Scan for the cell matching the given text and deliver its (X, Y) coordinate at center. 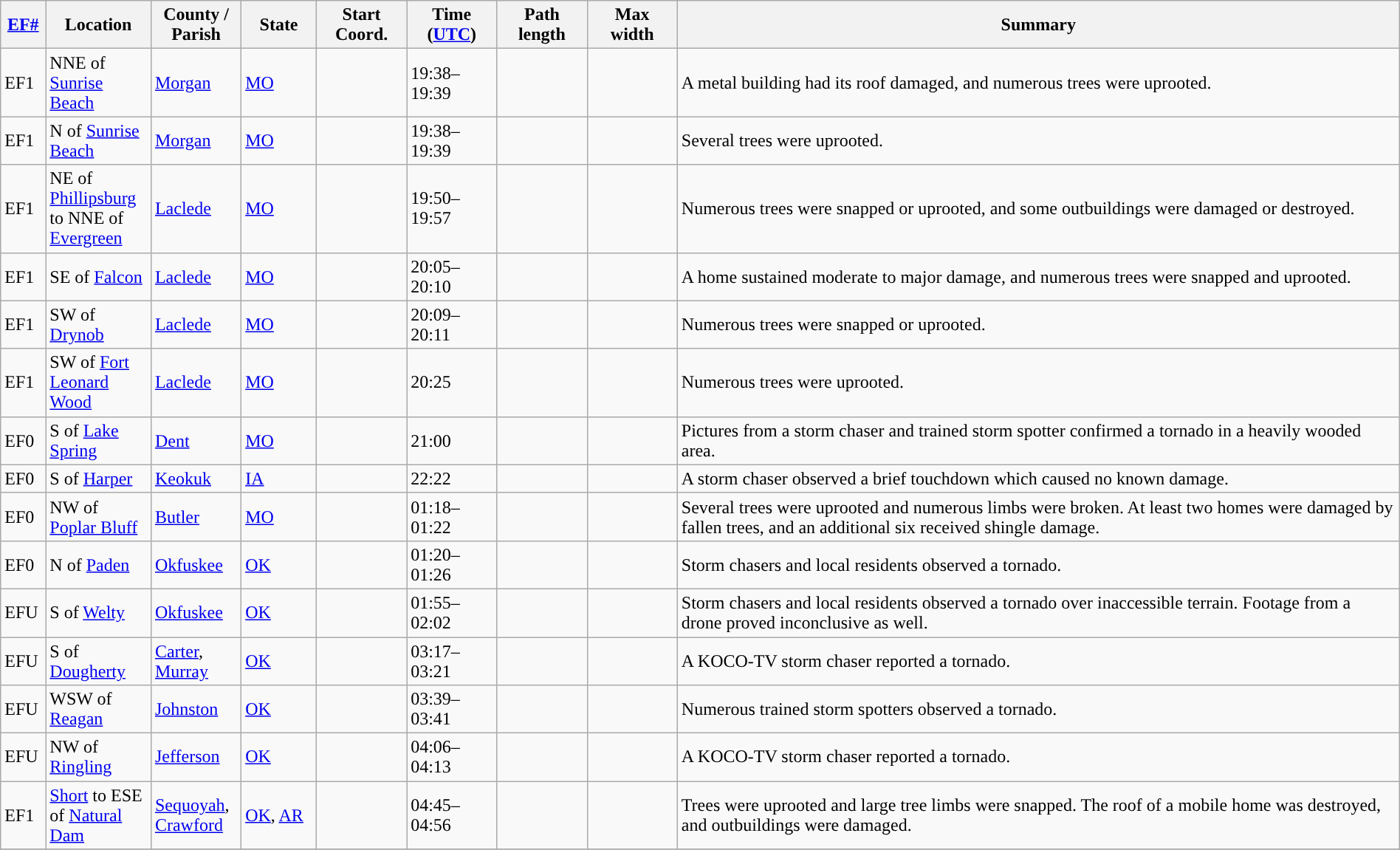
Sequoyah, Crawford (196, 815)
S of Welty (99, 613)
A metal building had its roof damaged, and numerous trees were uprooted. (1038, 83)
Location (99, 25)
NW of Ringling (99, 758)
Numerous trained storm spotters observed a tornado. (1038, 709)
Several trees were uprooted. (1038, 140)
Pictures from a storm chaser and trained storm spotter confirmed a tornado in a heavily wooded area. (1038, 440)
NNE of Sunrise Beach (99, 83)
Start Coord. (361, 25)
Time (UTC) (452, 25)
Numerous trees were snapped or uprooted, and some outbuildings were damaged or destroyed. (1038, 208)
21:00 (452, 440)
04:45–04:56 (452, 815)
OK, AR (279, 815)
Trees were uprooted and large tree limbs were snapped. The roof of a mobile home was destroyed, and outbuildings were damaged. (1038, 815)
Numerous trees were uprooted. (1038, 383)
SW of Fort Leonard Wood (99, 383)
Butler (196, 517)
22:22 (452, 479)
03:39–03:41 (452, 709)
Numerous trees were snapped or uprooted. (1038, 325)
20:05–20:10 (452, 276)
Keokuk (196, 479)
A home sustained moderate to major damage, and numerous trees were snapped and uprooted. (1038, 276)
S of Lake Spring (99, 440)
N of Paden (99, 564)
01:20–01:26 (452, 564)
20:09–20:11 (452, 325)
Johnston (196, 709)
A storm chaser observed a brief touchdown which caused no known damage. (1038, 479)
20:25 (452, 383)
Storm chasers and local residents observed a tornado. (1038, 564)
SW of Drynob (99, 325)
Path length (542, 25)
Jefferson (196, 758)
S of Harper (99, 479)
01:18–01:22 (452, 517)
State (279, 25)
04:06–04:13 (452, 758)
NE of Phillipsburg to NNE of Evergreen (99, 208)
EF# (24, 25)
NW of Poplar Bluff (99, 517)
SE of Falcon (99, 276)
Summary (1038, 25)
N of Sunrise Beach (99, 140)
Storm chasers and local residents observed a tornado over inaccessible terrain. Footage from a drone proved inconclusive as well. (1038, 613)
IA (279, 479)
01:55–02:02 (452, 613)
Dent (196, 440)
S of Dougherty (99, 660)
Max width (632, 25)
WSW of Reagan (99, 709)
Carter, Murray (196, 660)
19:50–19:57 (452, 208)
Short to ESE of Natural Dam (99, 815)
03:17–03:21 (452, 660)
County / Parish (196, 25)
